From the cell containing the given text, extract its center point as [x, y] coordinate. 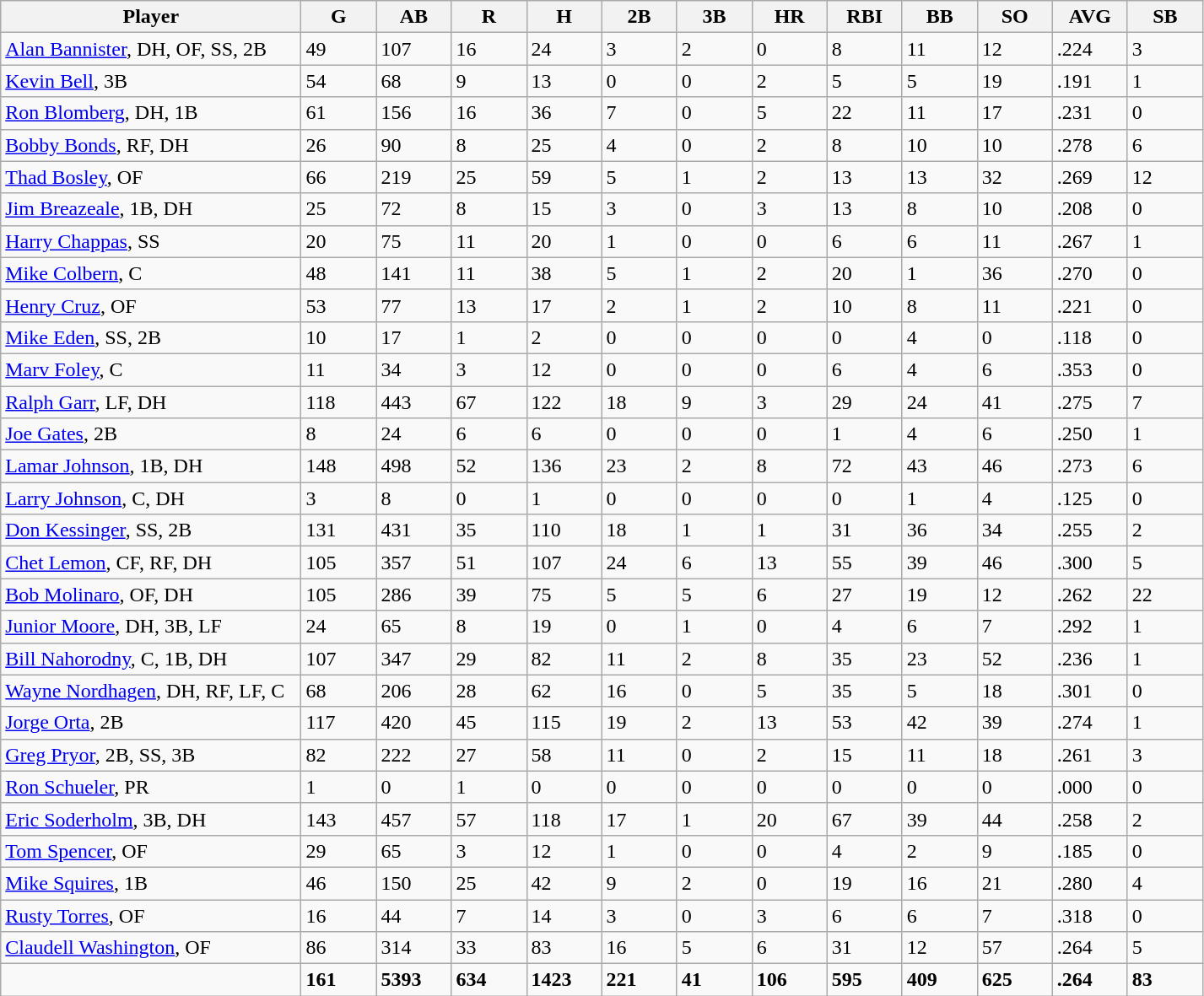
59 [564, 177]
Larry Johnson, C, DH [151, 498]
Bob Molinaro, OF, DH [151, 595]
106 [790, 980]
Marv Foley, C [151, 369]
51 [489, 563]
26 [339, 145]
.224 [1090, 49]
115 [564, 723]
3B [714, 17]
H [564, 17]
Harry Chappas, SS [151, 241]
Greg Pryor, 2B, SS, 3B [151, 755]
.300 [1090, 563]
86 [339, 948]
90 [413, 145]
.236 [1090, 659]
141 [413, 273]
Chet Lemon, CF, RF, DH [151, 563]
AVG [1090, 17]
.274 [1090, 723]
R [489, 17]
Bobby Bonds, RF, DH [151, 145]
BB [940, 17]
357 [413, 563]
38 [564, 273]
.261 [1090, 755]
14 [564, 915]
Eric Soderholm, 3B, DH [151, 819]
.275 [1090, 402]
.250 [1090, 434]
.185 [1090, 851]
45 [489, 723]
61 [339, 113]
431 [413, 530]
SB [1164, 17]
136 [564, 466]
Lamar Johnson, 1B, DH [151, 466]
AB [413, 17]
Mike Eden, SS, 2B [151, 337]
206 [413, 691]
Wayne Nordhagen, DH, RF, LF, C [151, 691]
.125 [1090, 498]
54 [339, 81]
457 [413, 819]
131 [339, 530]
156 [413, 113]
Junior Moore, DH, 3B, LF [151, 627]
G [339, 17]
.221 [1090, 305]
.258 [1090, 819]
2B [640, 17]
.273 [1090, 466]
32 [1014, 177]
443 [413, 402]
Rusty Torres, OF [151, 915]
.208 [1090, 209]
62 [564, 691]
Jorge Orta, 2B [151, 723]
Alan Bannister, DH, OF, SS, 2B [151, 49]
Mike Squires, 1B [151, 883]
.269 [1090, 177]
.301 [1090, 691]
409 [940, 980]
48 [339, 273]
625 [1014, 980]
Joe Gates, 2B [151, 434]
43 [940, 466]
58 [564, 755]
.270 [1090, 273]
150 [413, 883]
SO [1014, 17]
148 [339, 466]
Bill Nahorodny, C, 1B, DH [151, 659]
Don Kessinger, SS, 2B [151, 530]
.231 [1090, 113]
1423 [564, 980]
Tom Spencer, OF [151, 851]
.292 [1090, 627]
595 [864, 980]
Thad Bosley, OF [151, 177]
77 [413, 305]
117 [339, 723]
5393 [413, 980]
219 [413, 177]
634 [489, 980]
Ralph Garr, LF, DH [151, 402]
HR [790, 17]
.353 [1090, 369]
.318 [1090, 915]
.255 [1090, 530]
28 [489, 691]
122 [564, 402]
498 [413, 466]
.118 [1090, 337]
.262 [1090, 595]
RBI [864, 17]
222 [413, 755]
Player [151, 17]
286 [413, 595]
110 [564, 530]
.280 [1090, 883]
Claudell Washington, OF [151, 948]
55 [864, 563]
49 [339, 49]
.000 [1090, 787]
33 [489, 948]
Ron Schueler, PR [151, 787]
420 [413, 723]
21 [1014, 883]
347 [413, 659]
Ron Blomberg, DH, 1B [151, 113]
.267 [1090, 241]
Jim Breazeale, 1B, DH [151, 209]
66 [339, 177]
.278 [1090, 145]
221 [640, 980]
Mike Colbern, C [151, 273]
143 [339, 819]
.191 [1090, 81]
161 [339, 980]
Kevin Bell, 3B [151, 81]
Henry Cruz, OF [151, 305]
314 [413, 948]
